From the cell containing the given text, extract its center point as [X, Y] coordinate. 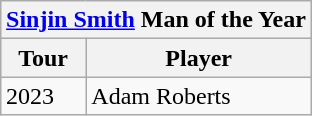
Tour [42, 58]
Player [199, 58]
2023 [42, 96]
Adam Roberts [199, 96]
Sinjin Smith Man of the Year [156, 20]
